Scan for the cell matching the given text and deliver its [x, y] coordinate at center. 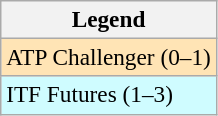
ITF Futures (1–3) [108, 95]
ATP Challenger (0–1) [108, 57]
Legend [108, 19]
